Pinpoint the cell where the given text exists, returning its [x, y] midpoint coordinate. 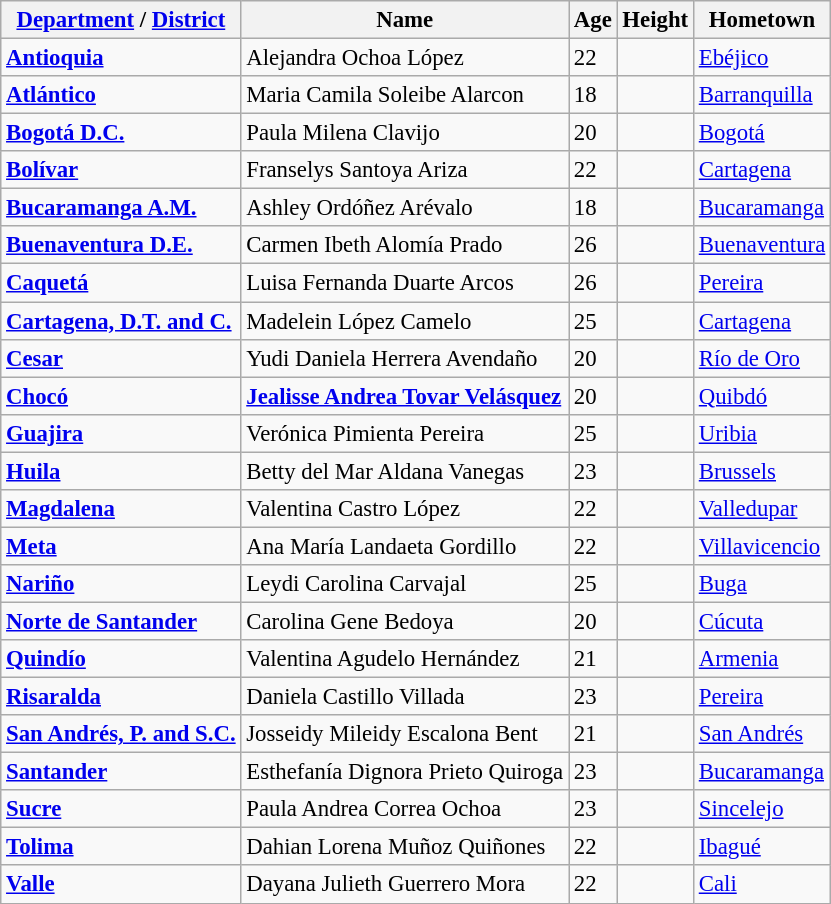
Buenaventura [762, 245]
Ashley Ordóñez Arévalo [405, 208]
Carmen Ibeth Alomía Prado [405, 245]
Sucre [121, 809]
Santander [121, 772]
Daniela Castillo Villada [405, 697]
Brussels [762, 471]
Uribia [762, 433]
Valledupar [762, 509]
Huila [121, 471]
Valle [121, 885]
Buenaventura D.E. [121, 245]
Height [655, 20]
Franselys Santoya Ariza [405, 170]
Ana María Landaeta Gordillo [405, 546]
Cartagena, D.T. and C. [121, 321]
Verónica Pimienta Pereira [405, 433]
Paula Andrea Correa Ochoa [405, 809]
Ebéjico [762, 58]
Armenia [762, 659]
Josseidy Mileidy Escalona Bent [405, 734]
Valentina Castro López [405, 509]
Maria Camila Soleibe Alarcon [405, 95]
Magdalena [121, 509]
Antioquia [121, 58]
Name [405, 20]
Dahian Lorena Muñoz Quiñones [405, 847]
Buga [762, 584]
Tolima [121, 847]
Luisa Fernanda Duarte Arcos [405, 283]
Quindío [121, 659]
Cesar [121, 358]
Cúcuta [762, 621]
Leydi Carolina Carvajal [405, 584]
Bolívar [121, 170]
Carolina Gene Bedoya [405, 621]
Atlántico [121, 95]
San Andrés, P. and S.C. [121, 734]
Alejandra Ochoa López [405, 58]
Río de Oro [762, 358]
Cali [762, 885]
Risaralda [121, 697]
Bogotá [762, 133]
Valentina Agudelo Hernández [405, 659]
San Andrés [762, 734]
Paula Milena Clavijo [405, 133]
Bucaramanga A.M. [121, 208]
Quibdó [762, 396]
Hometown [762, 20]
Esthefanía Dignora Prieto Quiroga [405, 772]
Age [592, 20]
Caquetá [121, 283]
Department / District [121, 20]
Betty del Mar Aldana Vanegas [405, 471]
Dayana Julieth Guerrero Mora [405, 885]
Ibagué [762, 847]
Norte de Santander [121, 621]
Jealisse Andrea Tovar Velásquez [405, 396]
Bogotá D.C. [121, 133]
Sincelejo [762, 809]
Guajira [121, 433]
Villavicencio [762, 546]
Meta [121, 546]
Madelein López Camelo [405, 321]
Barranquilla [762, 95]
Nariño [121, 584]
Chocó [121, 396]
Yudi Daniela Herrera Avendaño [405, 358]
